Identify which cell holds the provided text, then report its [X, Y] central coordinate. 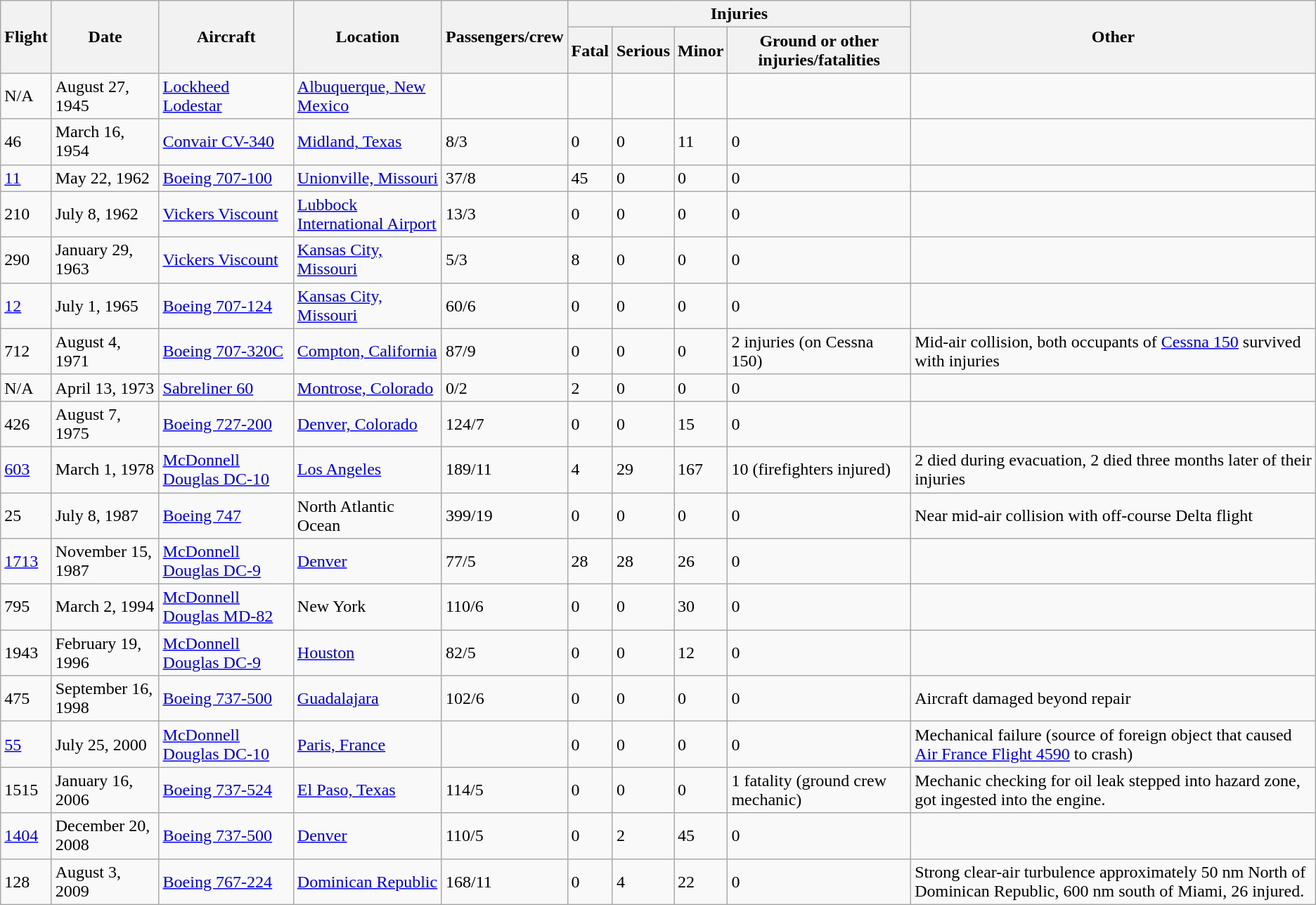
Boeing 707-100 [226, 178]
Injuries [740, 14]
1404 [26, 835]
Near mid-air collision with off-course Delta flight [1114, 515]
August 7, 1975 [105, 423]
168/11 [505, 882]
167 [700, 470]
Ground or other injuries/fatalities [820, 51]
2 died during evacuation, 2 died three months later of their injuries [1114, 470]
El Paso, Texas [367, 790]
8 [590, 260]
November 15, 1987 [105, 561]
Los Angeles [367, 470]
210 [26, 214]
Flight [26, 37]
July 25, 2000 [105, 744]
March 2, 1994 [105, 608]
Midland, Texas [367, 142]
77/5 [505, 561]
August 4, 1971 [105, 352]
290 [26, 260]
Boeing 737-524 [226, 790]
1 fatality (ground crew mechanic) [820, 790]
August 27, 1945 [105, 96]
Location [367, 37]
Serious [643, 51]
26 [700, 561]
Passengers/crew [505, 37]
Paris, France [367, 744]
Denver, Colorado [367, 423]
30 [700, 608]
July 1, 1965 [105, 305]
January 29, 1963 [105, 260]
Fatal [590, 51]
37/8 [505, 178]
Mechanical failure (source of foreign object that caused Air France Flight 4590 to crash) [1114, 744]
8/3 [505, 142]
110/5 [505, 835]
124/7 [505, 423]
2 injuries (on Cessna 150) [820, 352]
15 [700, 423]
13/3 [505, 214]
189/11 [505, 470]
102/6 [505, 699]
0/2 [505, 387]
87/9 [505, 352]
128 [26, 882]
426 [26, 423]
New York [367, 608]
25 [26, 515]
Minor [700, 51]
603 [26, 470]
Other [1114, 37]
10 (firefighters injured) [820, 470]
May 22, 1962 [105, 178]
North Atlantic Ocean [367, 515]
110/6 [505, 608]
Guadalajara [367, 699]
Boeing 727-200 [226, 423]
August 3, 2009 [105, 882]
Boeing 767-224 [226, 882]
5/3 [505, 260]
July 8, 1987 [105, 515]
Boeing 747 [226, 515]
September 16, 1998 [105, 699]
Mid-air collision, both occupants of Cessna 150 survived with injuries [1114, 352]
Aircraft [226, 37]
Albuquerque, New Mexico [367, 96]
Montrose, Colorado [367, 387]
March 1, 1978 [105, 470]
March 16, 1954 [105, 142]
1515 [26, 790]
Compton, California [367, 352]
55 [26, 744]
Lockheed Lodestar [226, 96]
Houston [367, 653]
Boeing 707-124 [226, 305]
McDonnell Douglas MD-82 [226, 608]
114/5 [505, 790]
July 8, 1962 [105, 214]
712 [26, 352]
Unionville, Missouri [367, 178]
82/5 [505, 653]
1943 [26, 653]
46 [26, 142]
1713 [26, 561]
January 16, 2006 [105, 790]
February 19, 1996 [105, 653]
Convair CV-340 [226, 142]
Dominican Republic [367, 882]
22 [700, 882]
Lubbock International Airport [367, 214]
Sabreliner 60 [226, 387]
April 13, 1973 [105, 387]
Mechanic checking for oil leak stepped into hazard zone, got ingested into the engine. [1114, 790]
475 [26, 699]
399/19 [505, 515]
Date [105, 37]
Strong clear-air turbulence approximately 50 nm North of Dominican Republic, 600 nm south of Miami, 26 injured. [1114, 882]
December 20, 2008 [105, 835]
60/6 [505, 305]
29 [643, 470]
Aircraft damaged beyond repair [1114, 699]
Boeing 707-320C [226, 352]
795 [26, 608]
